Search for the cell housing the specified text and yield its [x, y] center coordinate. 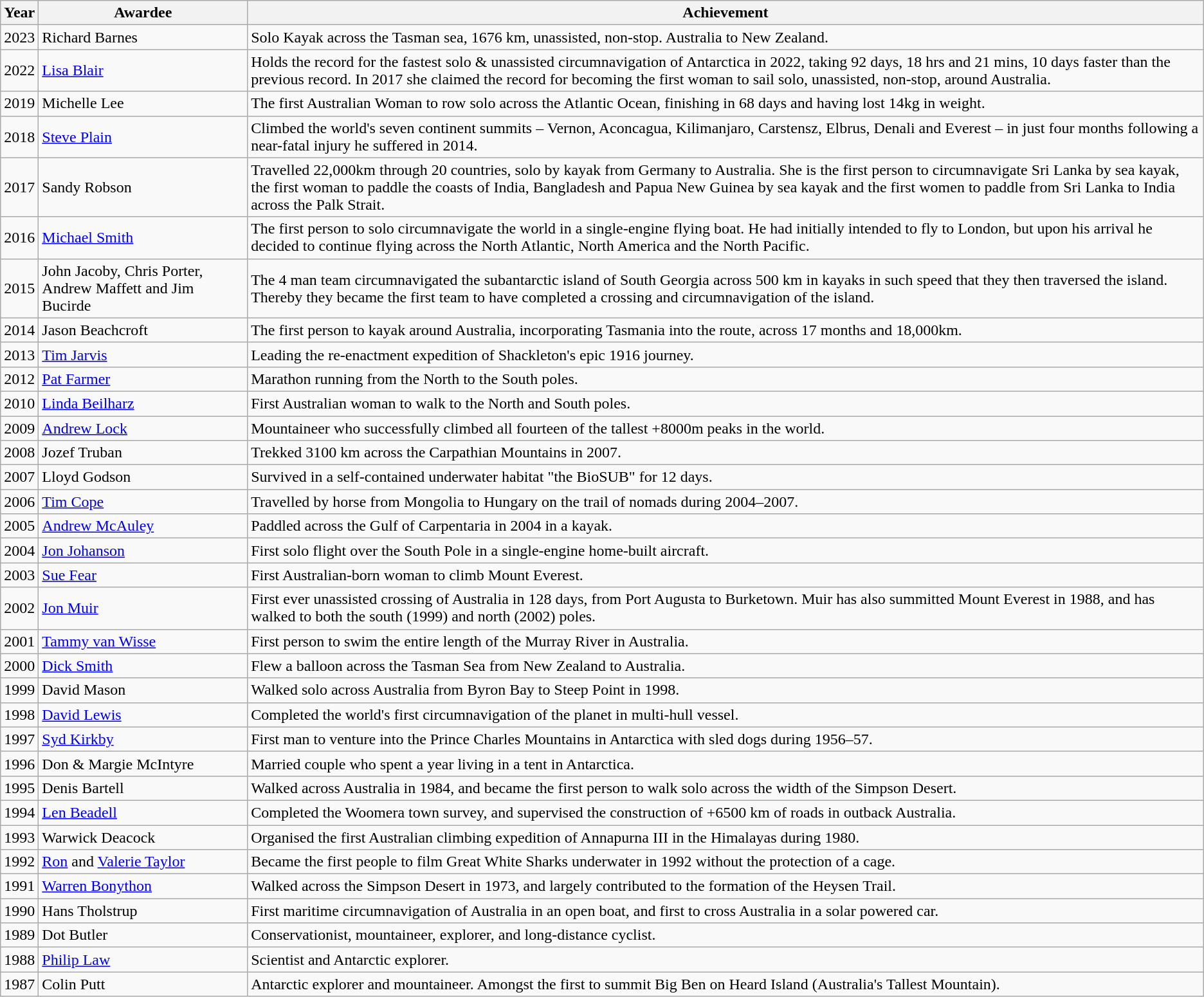
Became the first people to film Great White Sharks underwater in 1992 without the protection of a cage. [725, 862]
Warwick Deacock [143, 837]
Organised the first Australian climbing expedition of Annapurna III in the Himalayas during 1980. [725, 837]
2006 [19, 502]
Completed the world's first circumnavigation of the planet in multi-hull vessel. [725, 715]
Flew a balloon across the Tasman Sea from New Zealand to Australia. [725, 666]
Paddled across the Gulf of Carpentaria in 2004 in a kayak. [725, 526]
Lisa Blair [143, 71]
Jason Beachcroft [143, 330]
2022 [19, 71]
Linda Beilharz [143, 403]
Tim Jarvis [143, 354]
Achievement [725, 13]
Year [19, 13]
Philip Law [143, 960]
Tim Cope [143, 502]
2009 [19, 428]
2005 [19, 526]
2019 [19, 104]
1991 [19, 886]
First man to venture into the Prince Charles Mountains in Antarctica with sled dogs during 1956–57. [725, 739]
2017 [19, 187]
Denis Bartell [143, 788]
1988 [19, 960]
Leading the re-enactment expedition of Shackleton's epic 1916 journey. [725, 354]
2001 [19, 641]
1990 [19, 911]
Jozef Truban [143, 453]
2013 [19, 354]
First Australian woman to walk to the North and South poles. [725, 403]
2015 [19, 288]
Sandy Robson [143, 187]
Steve Plain [143, 136]
2012 [19, 379]
Don & Margie McIntyre [143, 764]
Lloyd Godson [143, 477]
Sue Fear [143, 575]
Michael Smith [143, 238]
2023 [19, 37]
First person to swim the entire length of the Murray River in Australia. [725, 641]
Jon Johanson [143, 551]
First maritime circumnavigation of Australia in an open boat, and first to cross Australia in a solar powered car. [725, 911]
Andrew McAuley [143, 526]
Marathon running from the North to the South poles. [725, 379]
Ron and Valerie Taylor [143, 862]
1996 [19, 764]
2010 [19, 403]
1992 [19, 862]
2002 [19, 608]
2007 [19, 477]
1998 [19, 715]
Walked across Australia in 1984, and became the first person to walk solo across the width of the Simpson Desert. [725, 788]
David Mason [143, 690]
1999 [19, 690]
Conservationist, mountaineer, explorer, and long-distance cyclist. [725, 935]
Hans Tholstrup [143, 911]
2003 [19, 575]
Warren Bonython [143, 886]
The first Australian Woman to row solo across the Atlantic Ocean, finishing in 68 days and having lost 14kg in weight. [725, 104]
Pat Farmer [143, 379]
First solo flight over the South Pole in a single-engine home-built aircraft. [725, 551]
1993 [19, 837]
Travelled by horse from Mongolia to Hungary on the trail of nomads during 2004–2007. [725, 502]
1995 [19, 788]
Married couple who spent a year living in a tent in Antarctica. [725, 764]
David Lewis [143, 715]
1994 [19, 812]
Solo Kayak across the Tasman sea, 1676 km, unassisted, non-stop. Australia to New Zealand. [725, 37]
Richard Barnes [143, 37]
2008 [19, 453]
Andrew Lock [143, 428]
Dot Butler [143, 935]
2014 [19, 330]
Syd Kirkby [143, 739]
First Australian-born woman to climb Mount Everest. [725, 575]
Tammy van Wisse [143, 641]
Colin Putt [143, 984]
1997 [19, 739]
The first person to kayak around Australia, incorporating Tasmania into the route, across 17 months and 18,000km. [725, 330]
Walked across the Simpson Desert in 1973, and largely contributed to the formation of the Heysen Trail. [725, 886]
Len Beadell [143, 812]
Mountaineer who successfully climbed all fourteen of the tallest +8000m peaks in the world. [725, 428]
Dick Smith [143, 666]
Walked solo across Australia from Byron Bay to Steep Point in 1998. [725, 690]
Scientist and Antarctic explorer. [725, 960]
1987 [19, 984]
2000 [19, 666]
Antarctic explorer and mountaineer. Amongst the first to summit Big Ben on Heard Island (Australia's Tallest Mountain). [725, 984]
Awardee [143, 13]
2016 [19, 238]
Michelle Lee [143, 104]
1989 [19, 935]
Completed the Woomera town survey, and supervised the construction of +6500 km of roads in outback Australia. [725, 812]
Jon Muir [143, 608]
2004 [19, 551]
Trekked 3100 km across the Carpathian Mountains in 2007. [725, 453]
2018 [19, 136]
Survived in a self-contained underwater habitat "the BioSUB" for 12 days. [725, 477]
John Jacoby, Chris Porter, Andrew Maffett and Jim Bucirde [143, 288]
